From the cell containing the given text, extract its center point as [x, y] coordinate. 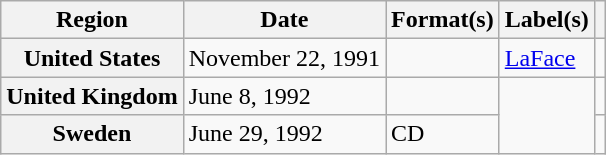
CD [443, 134]
Region [92, 20]
United Kingdom [92, 96]
November 22, 1991 [284, 58]
Label(s) [546, 20]
Date [284, 20]
Sweden [92, 134]
June 29, 1992 [284, 134]
United States [92, 58]
June 8, 1992 [284, 96]
LaFace [546, 58]
Format(s) [443, 20]
